Identify which cell holds the provided text, then report its [X, Y] central coordinate. 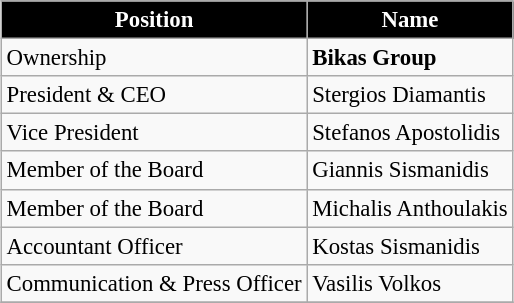
Ownership [154, 58]
Vice President [154, 133]
Stefanos Apostolidis [410, 133]
Name [410, 20]
Bikas Group [410, 58]
Kostas Sismanidis [410, 246]
Vasilis Volkos [410, 283]
President & CEO [154, 95]
Communication & Press Officer [154, 283]
Accountant Officer [154, 246]
Position [154, 20]
Michalis Anthoulakis [410, 208]
Giannis Sismanidis [410, 170]
Stergios Diamantis [410, 95]
